Scan for the cell matching the given text and deliver its (x, y) coordinate at center. 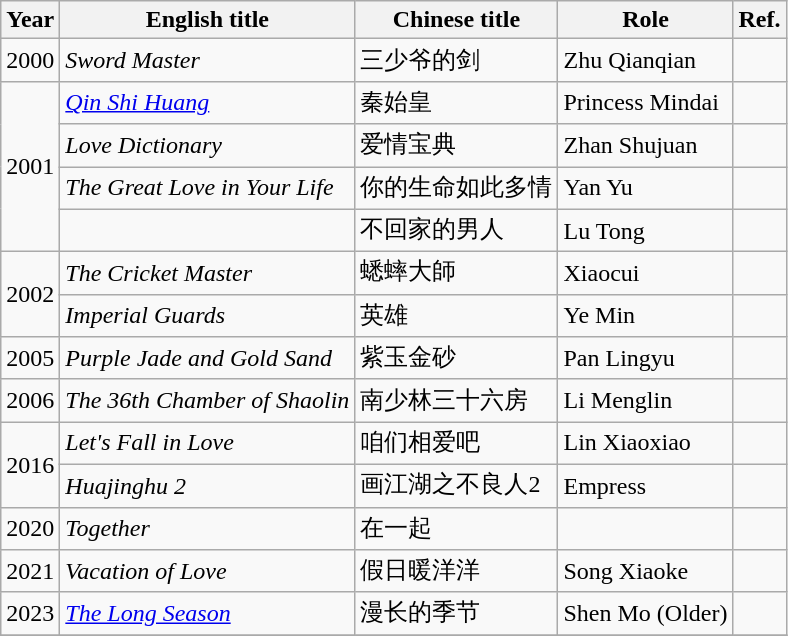
Yan Yu (646, 188)
Chinese title (456, 20)
Empress (646, 486)
假日暖洋洋 (456, 572)
Xiaocui (646, 274)
不回家的男人 (456, 230)
The Cricket Master (208, 274)
Pan Lingyu (646, 358)
Role (646, 20)
在一起 (456, 528)
The 36th Chamber of Shaolin (208, 400)
2021 (30, 572)
Vacation of Love (208, 572)
2001 (30, 166)
2023 (30, 614)
2005 (30, 358)
Zhan Shujuan (646, 146)
Lu Tong (646, 230)
Imperial Guards (208, 316)
2000 (30, 60)
Let's Fall in Love (208, 444)
紫玉金砂 (456, 358)
Together (208, 528)
Love Dictionary (208, 146)
Li Menglin (646, 400)
Ref. (760, 20)
你的生命如此多情 (456, 188)
The Great Love in Your Life (208, 188)
Zhu Qianqian (646, 60)
Year (30, 20)
英雄 (456, 316)
Ye Min (646, 316)
Huajinghu 2 (208, 486)
Qin Shi Huang (208, 102)
2006 (30, 400)
画江湖之不良人2 (456, 486)
Sword Master (208, 60)
2020 (30, 528)
南少林三十六房 (456, 400)
爱情宝典 (456, 146)
三少爷的剑 (456, 60)
Purple Jade and Gold Sand (208, 358)
2002 (30, 294)
The Long Season (208, 614)
咱们相爱吧 (456, 444)
Princess Mindai (646, 102)
蟋蟀大師 (456, 274)
2016 (30, 464)
Lin Xiaoxiao (646, 444)
秦始皇 (456, 102)
Shen Mo (Older) (646, 614)
English title (208, 20)
Song Xiaoke (646, 572)
漫长的季节 (456, 614)
